Determine the [x, y] coordinate at the center of the cell enclosing the given text.  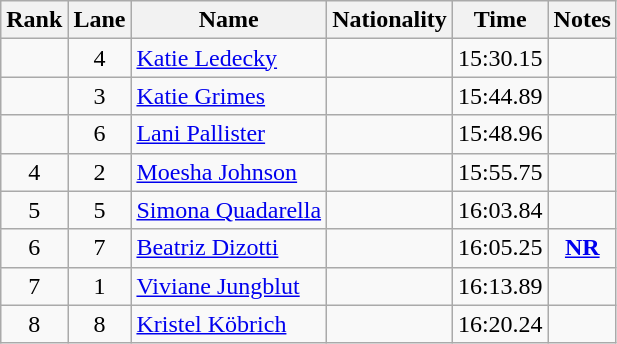
NR [582, 248]
15:44.89 [500, 96]
Lane [100, 20]
Time [500, 20]
Simona Quadarella [229, 210]
16:03.84 [500, 210]
Beatriz Dizotti [229, 248]
16:13.89 [500, 286]
Kristel Köbrich [229, 324]
15:30.15 [500, 58]
Rank [34, 20]
Katie Ledecky [229, 58]
15:48.96 [500, 134]
Katie Grimes [229, 96]
1 [100, 286]
2 [100, 172]
Lani Pallister [229, 134]
16:05.25 [500, 248]
15:55.75 [500, 172]
Moesha Johnson [229, 172]
16:20.24 [500, 324]
Nationality [390, 20]
3 [100, 96]
Name [229, 20]
Notes [582, 20]
Viviane Jungblut [229, 286]
